From the cell containing the given text, extract its center point as [X, Y] coordinate. 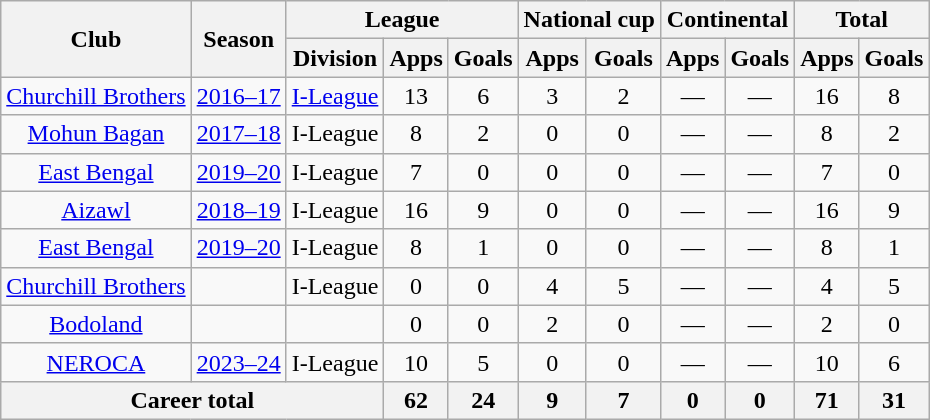
Career total [192, 400]
3 [552, 96]
13 [416, 96]
League [402, 20]
National cup [589, 20]
NEROCA [96, 362]
Mohun Bagan [96, 134]
2023–24 [238, 362]
Bodoland [96, 324]
Continental [727, 20]
2017–18 [238, 134]
Total [862, 20]
31 [894, 400]
Aizawl [96, 210]
Season [238, 39]
24 [483, 400]
2018–19 [238, 210]
71 [827, 400]
62 [416, 400]
Division [335, 58]
2016–17 [238, 96]
Club [96, 39]
